Return [X, Y] of the center of cell containing provided text 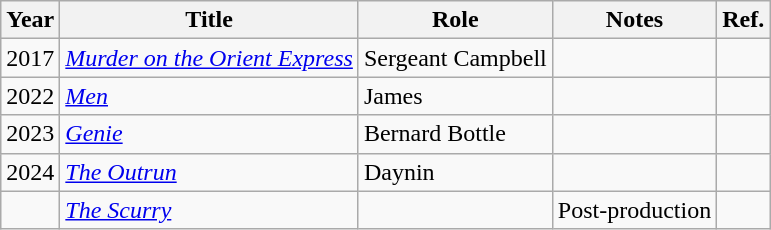
Year [30, 20]
2023 [30, 134]
The Outrun [210, 172]
2017 [30, 58]
2024 [30, 172]
Murder on the Orient Express [210, 58]
Role [455, 20]
Title [210, 20]
2022 [30, 96]
Bernard Bottle [455, 134]
Post-production [634, 210]
Men [210, 96]
James [455, 96]
Notes [634, 20]
The Scurry [210, 210]
Sergeant Campbell [455, 58]
Daynin [455, 172]
Genie [210, 134]
Ref. [744, 20]
